Return the (x, y) coordinate for the center point of the cell that contains the specified text.  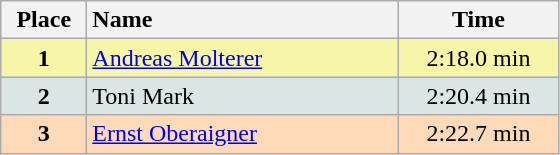
Toni Mark (242, 96)
2:22.7 min (478, 134)
Place (44, 20)
Andreas Molterer (242, 58)
3 (44, 134)
Name (242, 20)
2:20.4 min (478, 96)
2:18.0 min (478, 58)
Time (478, 20)
Ernst Oberaigner (242, 134)
1 (44, 58)
2 (44, 96)
